Output the [X, Y] coordinate of the center of the cell containing the given text.  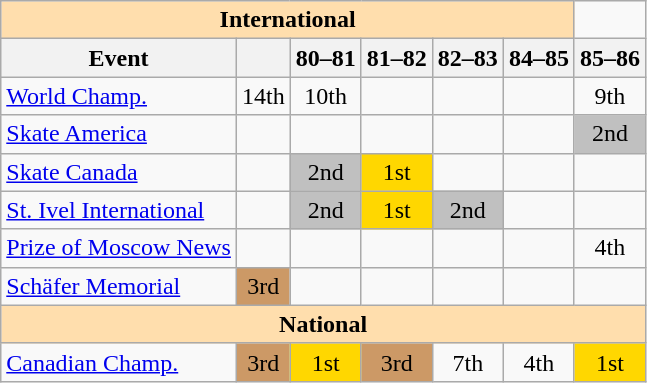
9th [610, 96]
81–82 [396, 58]
World Champ. [119, 96]
Schäfer Memorial [119, 286]
10th [326, 96]
14th [263, 96]
Prize of Moscow News [119, 248]
Skate Canada [119, 172]
82–83 [468, 58]
Canadian Champ. [119, 362]
80–81 [326, 58]
International [288, 20]
Skate America [119, 134]
Event [119, 58]
85–86 [610, 58]
St. Ivel International [119, 210]
84–85 [538, 58]
National [324, 324]
7th [468, 362]
